Return the [X, Y] coordinate for the center point of the cell that contains the specified text.  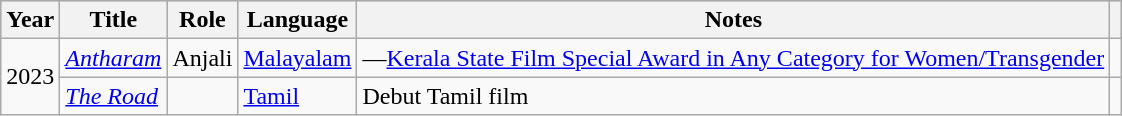
Debut Tamil film [734, 96]
—Kerala State Film Special Award in Any Category for Women/Transgender [734, 58]
Malayalam [298, 58]
Antharam [114, 58]
Language [298, 20]
The Road [114, 96]
Year [30, 20]
Tamil [298, 96]
2023 [30, 77]
Anjali [202, 58]
Role [202, 20]
Title [114, 20]
Notes [734, 20]
